Detect which cell encompasses the target text, then output its (X, Y) center coordinate. 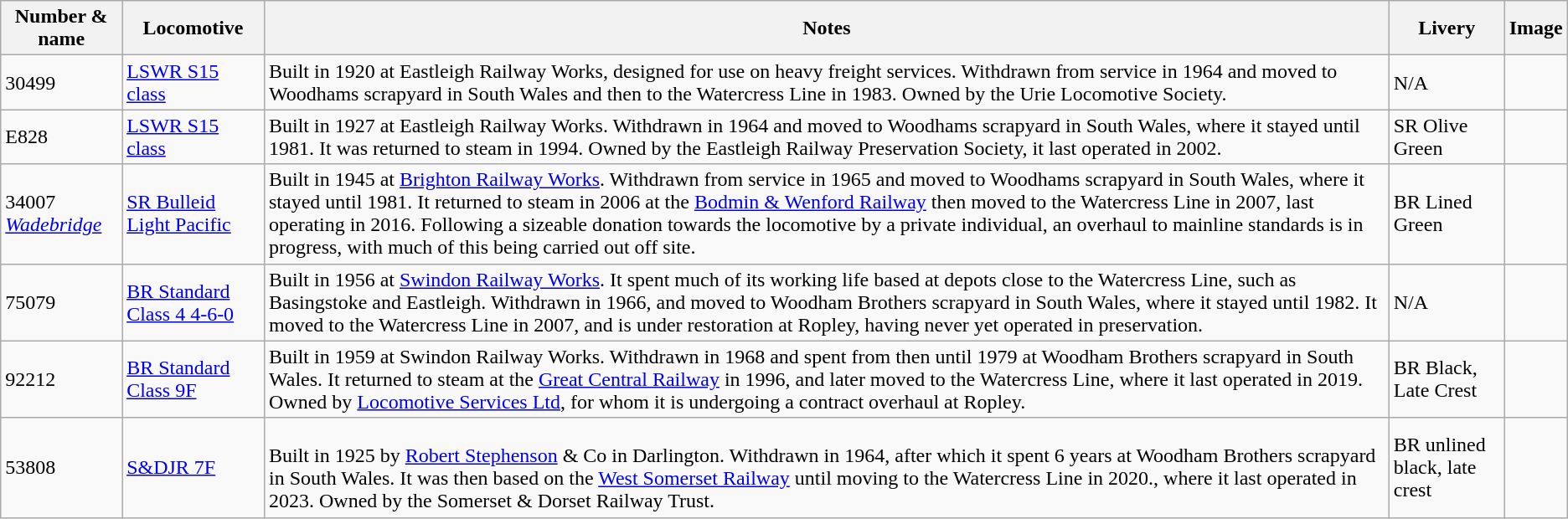
92212 (62, 379)
BR Lined Green (1447, 214)
SR Bulleid Light Pacific (193, 214)
Livery (1447, 28)
BR Black, Late Crest (1447, 379)
30499 (62, 82)
BR Standard Class 4 4-6-0 (193, 302)
SR Olive Green (1447, 137)
53808 (62, 467)
Notes (826, 28)
75079 (62, 302)
BR unlined black, late crest (1447, 467)
BR Standard Class 9F (193, 379)
Number & name (62, 28)
E828 (62, 137)
Image (1536, 28)
34007 Wadebridge (62, 214)
Locomotive (193, 28)
S&DJR 7F (193, 467)
